Capture the cell that displays the provided text and extract its (x, y) central coordinate. 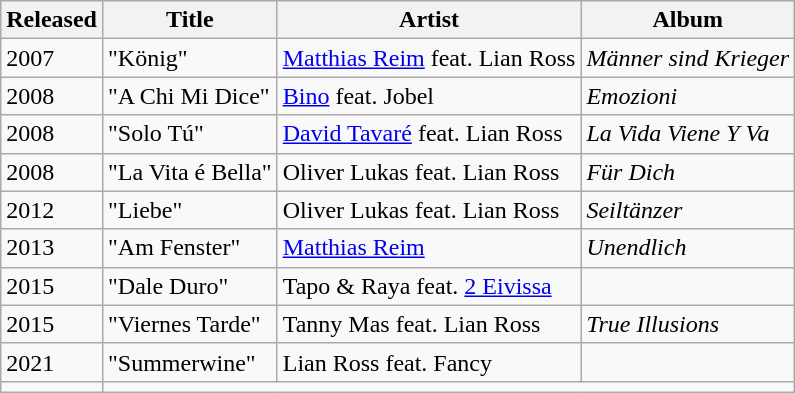
"Viernes Tarde" (190, 324)
Für Dich (688, 172)
Emozioni (688, 96)
True Illusions (688, 324)
Matthias Reim (429, 248)
Unendlich (688, 248)
2012 (52, 210)
"Dale Duro" (190, 286)
"Am Fenster" (190, 248)
"Summerwine" (190, 362)
Matthias Reim feat. Lian Ross (429, 58)
Seiltänzer (688, 210)
Männer sind Krieger (688, 58)
Artist (429, 20)
Bino feat. Jobel (429, 96)
2021 (52, 362)
2013 (52, 248)
"La Vita é Bella" (190, 172)
"Solo Tú" (190, 134)
"A Chi Mi Dice" (190, 96)
Tapo & Raya feat. 2 Eivissa (429, 286)
Album (688, 20)
2007 (52, 58)
Title (190, 20)
Lian Ross feat. Fancy (429, 362)
David Tavaré feat. Lian Ross (429, 134)
"König" (190, 58)
Tanny Mas feat. Lian Ross (429, 324)
"Liebe" (190, 210)
Released (52, 20)
La Vida Viene Y Va (688, 134)
